Extract the [x, y] coordinate from the center of the cell holding the provided text.  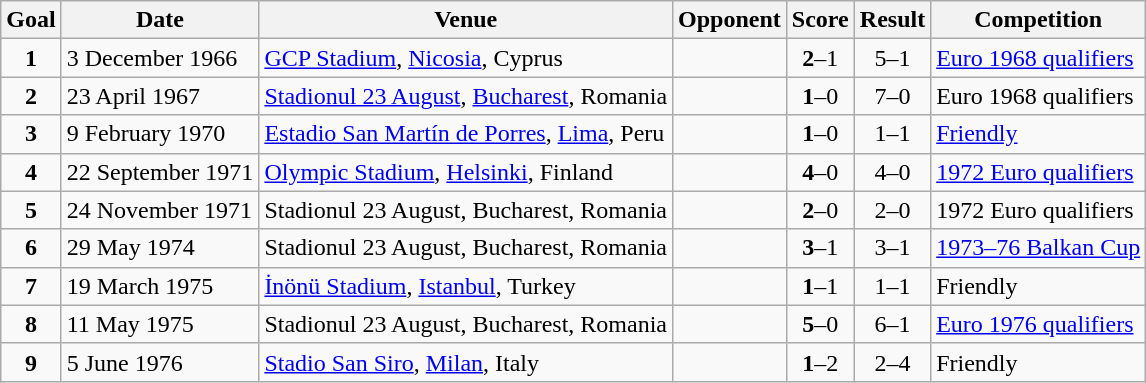
Opponent [730, 20]
6 [31, 248]
1 [31, 58]
2–4 [892, 362]
Olympic Stadium, Helsinki, Finland [466, 172]
29 May 1974 [160, 248]
İnönü Stadium, Istanbul, Turkey [466, 286]
Goal [31, 20]
23 April 1967 [160, 96]
1973–76 Balkan Cup [1038, 248]
9 [31, 362]
Estadio San Martín de Porres, Lima, Peru [466, 134]
22 September 1971 [160, 172]
19 March 1975 [160, 286]
5 [31, 210]
Euro 1976 qualifiers [1038, 324]
Venue [466, 20]
Score [820, 20]
Result [892, 20]
Competition [1038, 20]
8 [31, 324]
1–2 [820, 362]
5–1 [892, 58]
Date [160, 20]
Stadio San Siro, Milan, Italy [466, 362]
7–0 [892, 96]
4 [31, 172]
5–0 [820, 324]
7 [31, 286]
5 June 1976 [160, 362]
9 February 1970 [160, 134]
6–1 [892, 324]
24 November 1971 [160, 210]
2 [31, 96]
3 December 1966 [160, 58]
GCP Stadium, Nicosia, Cyprus [466, 58]
11 May 1975 [160, 324]
3 [31, 134]
2–1 [820, 58]
